Capture the cell that displays the provided text and extract its [X, Y] central coordinate. 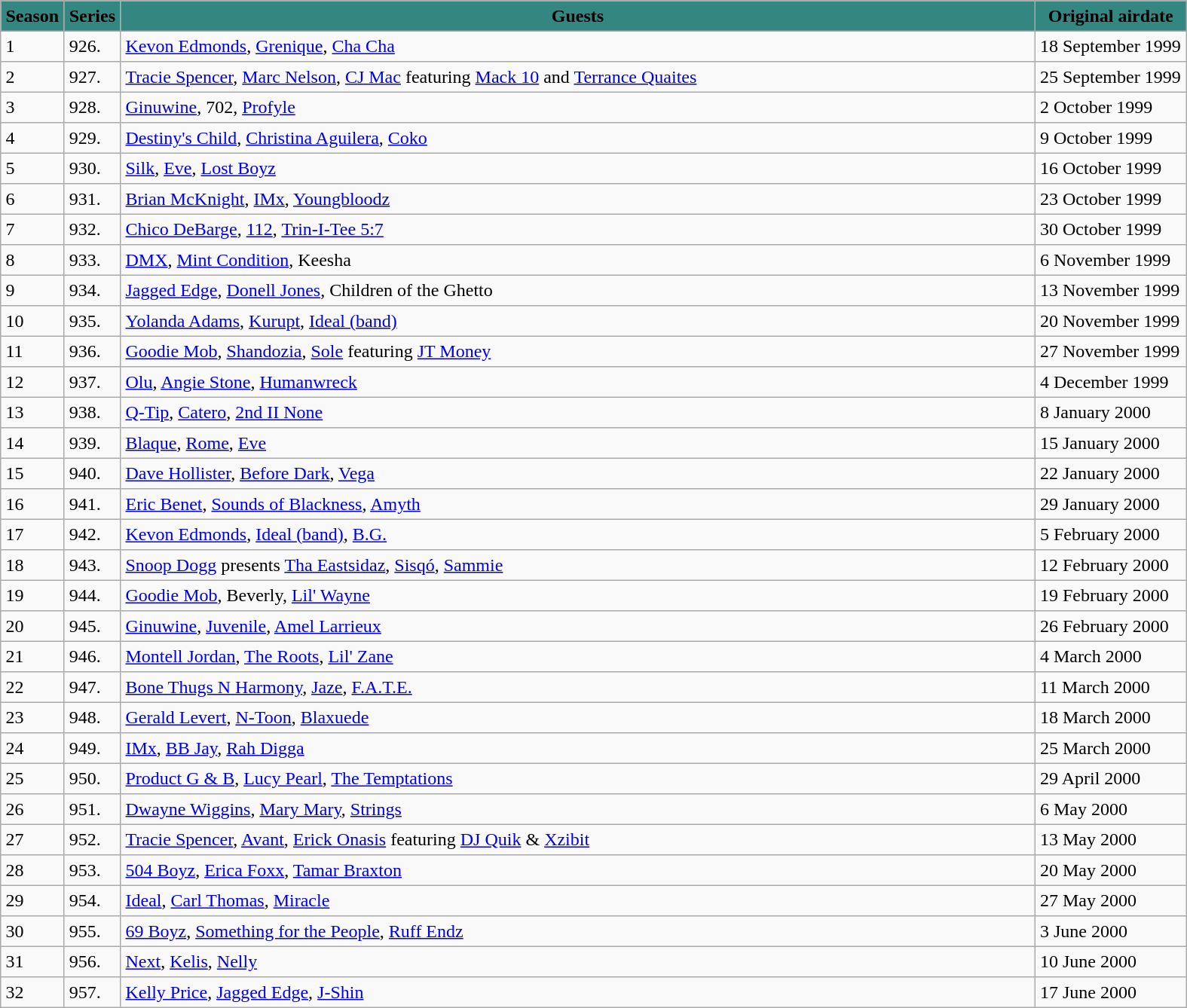
932. [92, 229]
24 [32, 748]
9 October 1999 [1111, 138]
Kevon Edmonds, Ideal (band), B.G. [578, 534]
933. [92, 260]
Blaque, Rome, Eve [578, 443]
935. [92, 321]
942. [92, 534]
948. [92, 717]
Ginuwine, 702, Profyle [578, 107]
17 June 2000 [1111, 992]
954. [92, 900]
940. [92, 473]
Dave Hollister, Before Dark, Vega [578, 473]
16 [32, 504]
944. [92, 595]
2 October 1999 [1111, 107]
947. [92, 687]
26 February 2000 [1111, 626]
31 [32, 961]
Ginuwine, Juvenile, Amel Larrieux [578, 626]
6 November 1999 [1111, 260]
13 May 2000 [1111, 839]
Destiny's Child, Christina Aguilera, Coko [578, 138]
DMX, Mint Condition, Keesha [578, 260]
25 [32, 778]
19 February 2000 [1111, 595]
8 January 2000 [1111, 412]
4 December 1999 [1111, 382]
Tracie Spencer, Marc Nelson, CJ Mac featuring Mack 10 and Terrance Quaites [578, 77]
Goodie Mob, Beverly, Lil' Wayne [578, 595]
6 May 2000 [1111, 809]
9 [32, 290]
29 [32, 900]
Dwayne Wiggins, Mary Mary, Strings [578, 809]
Yolanda Adams, Kurupt, Ideal (band) [578, 321]
504 Boyz, Erica Foxx, Tamar Braxton [578, 870]
5 [32, 168]
27 [32, 839]
3 [32, 107]
19 [32, 595]
Season [32, 16]
949. [92, 748]
13 [32, 412]
Next, Kelis, Nelly [578, 961]
Silk, Eve, Lost Boyz [578, 168]
23 [32, 717]
934. [92, 290]
20 [32, 626]
928. [92, 107]
926. [92, 46]
8 [32, 260]
15 January 2000 [1111, 443]
Guests [578, 16]
4 March 2000 [1111, 656]
10 June 2000 [1111, 961]
23 October 1999 [1111, 199]
21 [32, 656]
931. [92, 199]
12 [32, 382]
1 [32, 46]
Kelly Price, Jagged Edge, J-Shin [578, 992]
952. [92, 839]
3 June 2000 [1111, 931]
927. [92, 77]
936. [92, 351]
Brian McKnight, IMx, Youngbloodz [578, 199]
938. [92, 412]
27 November 1999 [1111, 351]
Gerald Levert, N-Toon, Blaxuede [578, 717]
7 [32, 229]
953. [92, 870]
Series [92, 16]
15 [32, 473]
20 May 2000 [1111, 870]
IMx, BB Jay, Rah Digga [578, 748]
957. [92, 992]
Jagged Edge, Donell Jones, Children of the Ghetto [578, 290]
2 [32, 77]
69 Boyz, Something for the People, Ruff Endz [578, 931]
950. [92, 778]
10 [32, 321]
937. [92, 382]
28 [32, 870]
22 [32, 687]
4 [32, 138]
Product G & B, Lucy Pearl, The Temptations [578, 778]
951. [92, 809]
29 January 2000 [1111, 504]
943. [92, 565]
30 October 1999 [1111, 229]
955. [92, 931]
930. [92, 168]
6 [32, 199]
26 [32, 809]
11 [32, 351]
Original airdate [1111, 16]
18 September 1999 [1111, 46]
30 [32, 931]
18 March 2000 [1111, 717]
Ideal, Carl Thomas, Miracle [578, 900]
946. [92, 656]
14 [32, 443]
Montell Jordan, The Roots, Lil' Zane [578, 656]
25 September 1999 [1111, 77]
13 November 1999 [1111, 290]
20 November 1999 [1111, 321]
32 [32, 992]
16 October 1999 [1111, 168]
27 May 2000 [1111, 900]
929. [92, 138]
11 March 2000 [1111, 687]
945. [92, 626]
5 February 2000 [1111, 534]
Kevon Edmonds, Grenique, Cha Cha [578, 46]
12 February 2000 [1111, 565]
Snoop Dogg presents Tha Eastsidaz, Sisqó, Sammie [578, 565]
29 April 2000 [1111, 778]
Olu, Angie Stone, Humanwreck [578, 382]
Goodie Mob, Shandozia, Sole featuring JT Money [578, 351]
956. [92, 961]
939. [92, 443]
Tracie Spencer, Avant, Erick Onasis featuring DJ Quik & Xzibit [578, 839]
22 January 2000 [1111, 473]
941. [92, 504]
Chico DeBarge, 112, Trin-I-Tee 5:7 [578, 229]
17 [32, 534]
Bone Thugs N Harmony, Jaze, F.A.T.E. [578, 687]
Eric Benet, Sounds of Blackness, Amyth [578, 504]
18 [32, 565]
Q-Tip, Catero, 2nd II None [578, 412]
25 March 2000 [1111, 748]
